Return the (X, Y) coordinate for the center point of the cell that contains the specified text.  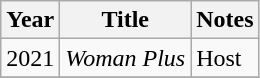
Notes (225, 20)
2021 (30, 58)
Title (126, 20)
Host (225, 58)
Woman Plus (126, 58)
Year (30, 20)
